Pinpoint the cell where the given text exists, returning its (X, Y) midpoint coordinate. 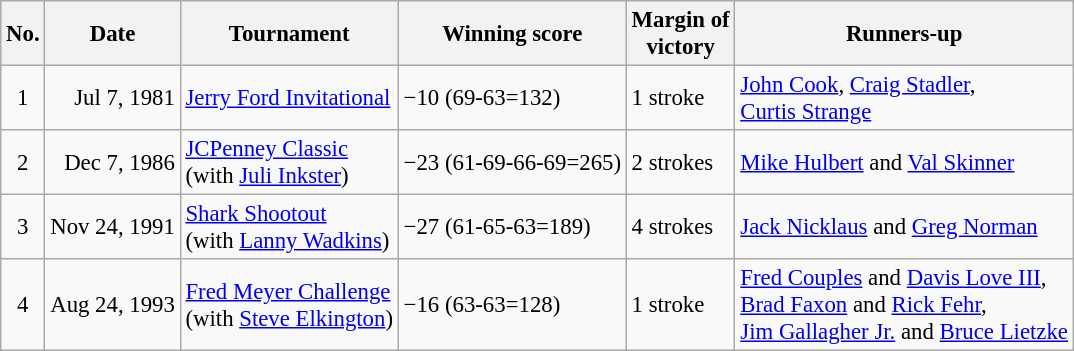
Nov 24, 1991 (112, 228)
−27 (61-65-63=189) (512, 228)
Tournament (289, 34)
Aug 24, 1993 (112, 305)
Jack Nicklaus and Greg Norman (904, 228)
John Cook, Craig Stadler, Curtis Strange (904, 98)
Fred Couples and Davis Love III, Brad Faxon and Rick Fehr, Jim Gallagher Jr. and Bruce Lietzke (904, 305)
Dec 7, 1986 (112, 162)
−23 (61-69-66-69=265) (512, 162)
No. (23, 34)
Runners-up (904, 34)
4 strokes (680, 228)
JCPenney Classic(with Juli Inkster) (289, 162)
2 strokes (680, 162)
Shark Shootout(with Lanny Wadkins) (289, 228)
Winning score (512, 34)
Mike Hulbert and Val Skinner (904, 162)
Jul 7, 1981 (112, 98)
4 (23, 305)
Jerry Ford Invitational (289, 98)
Date (112, 34)
Fred Meyer Challenge(with Steve Elkington) (289, 305)
Margin ofvictory (680, 34)
2 (23, 162)
−16 (63-63=128) (512, 305)
−10 (69-63=132) (512, 98)
3 (23, 228)
1 (23, 98)
